From the cell containing the given text, extract its center point as (X, Y) coordinate. 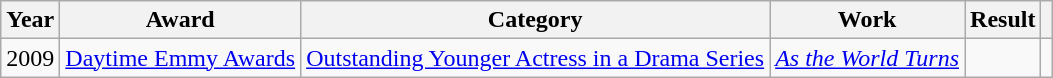
Work (868, 20)
Daytime Emmy Awards (180, 58)
Year (30, 20)
As the World Turns (868, 58)
Result (1003, 20)
Outstanding Younger Actress in a Drama Series (536, 58)
Category (536, 20)
Award (180, 20)
2009 (30, 58)
